Provide the [x, y] coordinate of the cell's center where the given text is located.  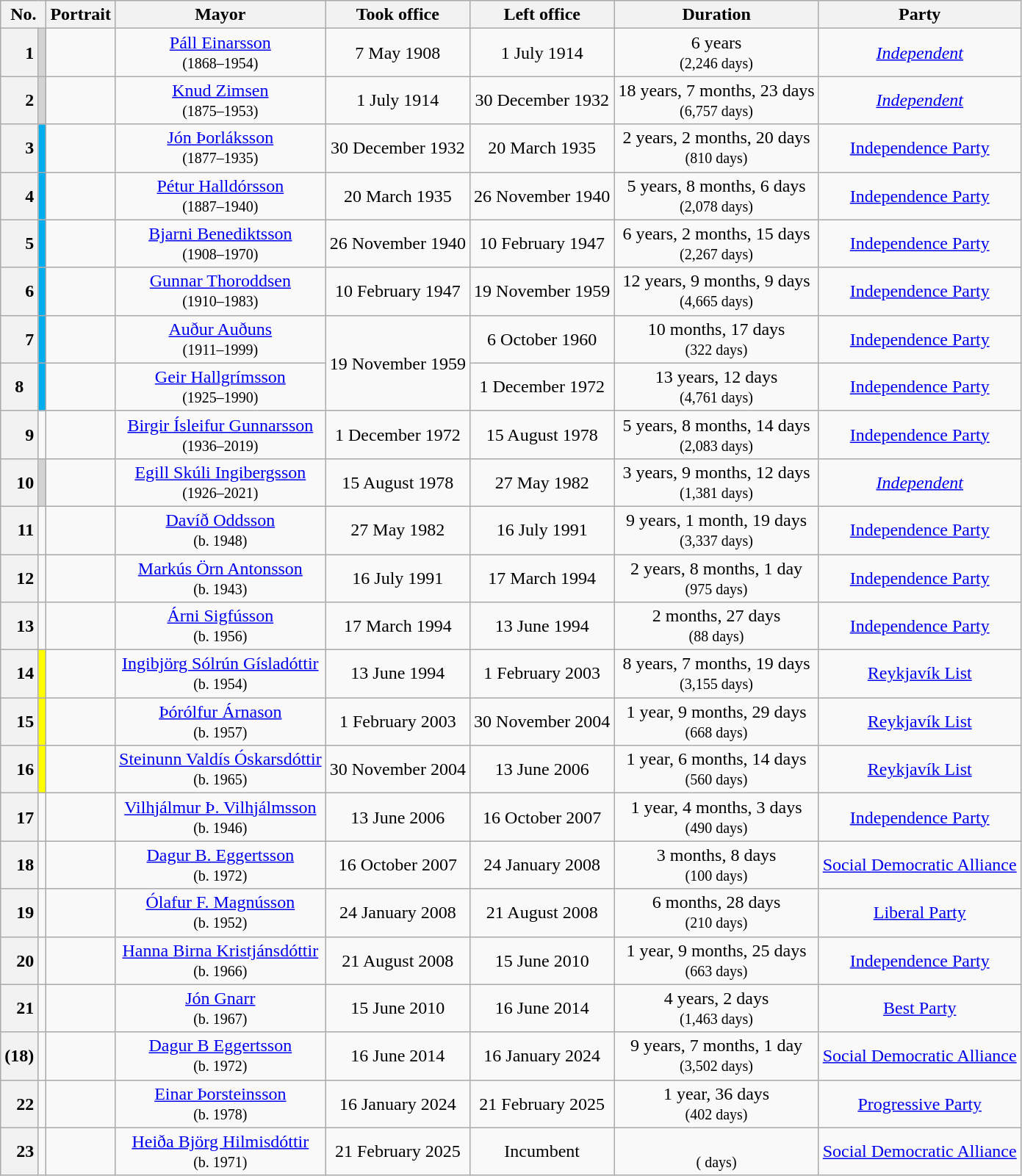
Steinunn Valdís Óskarsdóttir(b. 1965) [220, 770]
22 [19, 1103]
7 [19, 339]
Markús Örn Antonsson(b. 1943) [220, 577]
9 years, 7 months, 1 day(3,502 days) [716, 1056]
( days) [716, 1152]
1 [19, 53]
9 [19, 435]
17 [19, 817]
6 years, 2 months, 15 days(2,267 days) [716, 244]
20 [19, 961]
Birgir Ísleifur Gunnarsson(1936–2019) [220, 435]
8 [19, 386]
Árni Sigfússon(b. 1956) [220, 626]
19 [19, 912]
Portrait [81, 15]
7 May 1908 [397, 53]
Geir Hallgrímsson(1925–1990) [220, 386]
11 [19, 530]
Jón Þorláksson(1877–1935) [220, 148]
Party [920, 15]
4 years, 2 days(1,463 days) [716, 1008]
10 [19, 482]
Þórólfur Árnason(b. 1957) [220, 721]
14 [19, 674]
23 [19, 1152]
9 years, 1 month, 19 days(3,337 days) [716, 530]
3 years, 9 months, 12 days(1,381 days) [716, 482]
1 year, 9 months, 29 days(668 days) [716, 721]
2 [19, 100]
Bjarni Benediktsson(1908–1970) [220, 244]
6 [19, 291]
2 months, 27 days(88 days) [716, 626]
6 months, 28 days(210 days) [716, 912]
Auður Auðuns(1911–1999) [220, 339]
Liberal Party [920, 912]
4 [19, 195]
Progressive Party [920, 1103]
3 [19, 148]
16 [19, 770]
Knud Zimsen(1875–1953) [220, 100]
Mayor [220, 15]
Jón Gnarr(b. 1967) [220, 1008]
8 years, 7 months, 19 days(3,155 days) [716, 674]
1 year, 36 days(402 days) [716, 1103]
Best Party [920, 1008]
5 [19, 244]
6 years(2,246 days) [716, 53]
2 years, 8 months, 1 day(975 days) [716, 577]
Left office [542, 15]
Took office [397, 15]
Heiða Björg Hilmisdóttir(b. 1971) [220, 1152]
Gunnar Thoroddsen(1910–1983) [220, 291]
Duration [716, 15]
5 years, 8 months, 6 days(2,078 days) [716, 195]
3 months, 8 days(100 days) [716, 865]
6 October 1960 [542, 339]
Pétur Halldórsson(1887–1940) [220, 195]
12 [19, 577]
Egill Skúli Ingibergsson(1926–2021) [220, 482]
Hanna Birna Kristjánsdóttir(b. 1966) [220, 961]
18 [19, 865]
13 years, 12 days(4,761 days) [716, 386]
10 months, 17 days(322 days) [716, 339]
Davíð Oddsson(b. 1948) [220, 530]
Ólafur F. Magnússon(b. 1952) [220, 912]
(18) [19, 1056]
Ingibjörg Sólrún Gísladóttir(b. 1954) [220, 674]
1 year, 6 months, 14 days(560 days) [716, 770]
12 years, 9 months, 9 days(4,665 days) [716, 291]
18 years, 7 months, 23 days(6,757 days) [716, 100]
Incumbent [542, 1152]
21 [19, 1008]
15 [19, 721]
Vilhjálmur Þ. Vilhjálmsson(b. 1946) [220, 817]
No. [24, 15]
Dagur B Eggertsson(b. 1972) [220, 1056]
2 years, 2 months, 20 days(810 days) [716, 148]
Einar Þorsteinsson(b. 1978) [220, 1103]
1 year, 9 months, 25 days(663 days) [716, 961]
5 years, 8 months, 14 days(2,083 days) [716, 435]
13 [19, 626]
Dagur B. Eggertsson(b. 1972) [220, 865]
1 year, 4 months, 3 days(490 days) [716, 817]
Páll Einarsson(1868–1954) [220, 53]
